Return the (X, Y) coordinate for the center point of the cell that contains the specified text.  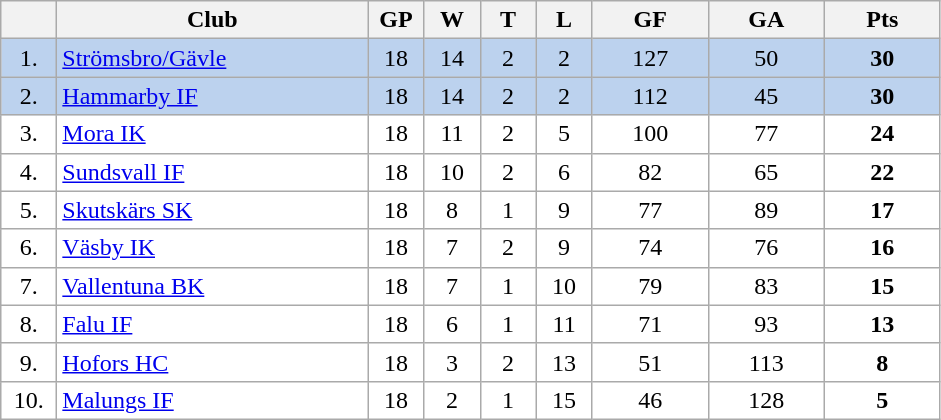
9. (29, 362)
82 (650, 172)
71 (650, 324)
Malungs IF (212, 400)
10. (29, 400)
17 (882, 210)
113 (766, 362)
3 (452, 362)
5. (29, 210)
Strömsbro/Gävle (212, 58)
89 (766, 210)
79 (650, 286)
16 (882, 248)
93 (766, 324)
65 (766, 172)
GP (396, 20)
127 (650, 58)
Hammarby IF (212, 96)
Vallentuna BK (212, 286)
GF (650, 20)
100 (650, 134)
112 (650, 96)
51 (650, 362)
L (564, 20)
6. (29, 248)
4. (29, 172)
3. (29, 134)
Pts (882, 20)
76 (766, 248)
Skutskärs SK (212, 210)
24 (882, 134)
Hofors HC (212, 362)
74 (650, 248)
8. (29, 324)
83 (766, 286)
Falu IF (212, 324)
22 (882, 172)
GA (766, 20)
Sundsvall IF (212, 172)
Väsby IK (212, 248)
T (508, 20)
Mora IK (212, 134)
45 (766, 96)
7. (29, 286)
Club (212, 20)
50 (766, 58)
1. (29, 58)
W (452, 20)
2. (29, 96)
128 (766, 400)
46 (650, 400)
